Locate the cell with the specified text and output its (x, y) center coordinate. 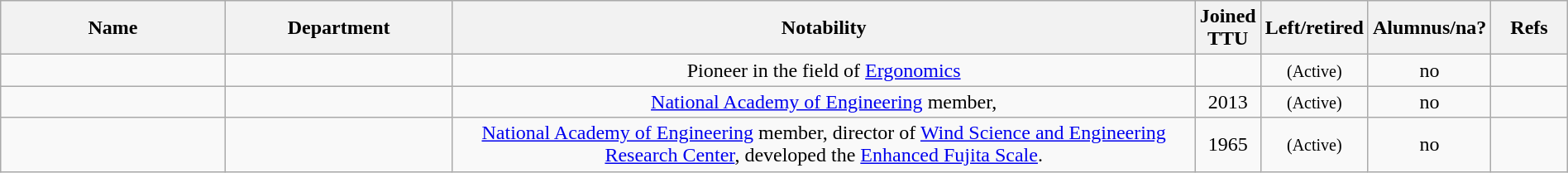
Pioneer in the field of Ergonomics (824, 70)
Notability (824, 28)
Refs (1529, 28)
Joined TTU (1227, 28)
1965 (1227, 144)
National Academy of Engineering member, director of Wind Science and Engineering Research Center, developed the Enhanced Fujita Scale. (824, 144)
Left/retired (1314, 28)
National Academy of Engineering member, (824, 102)
Alumnus/na? (1429, 28)
Name (112, 28)
2013 (1227, 102)
Department (339, 28)
